For the text-containing cell, return its midpoint in [X, Y] coordinate format. 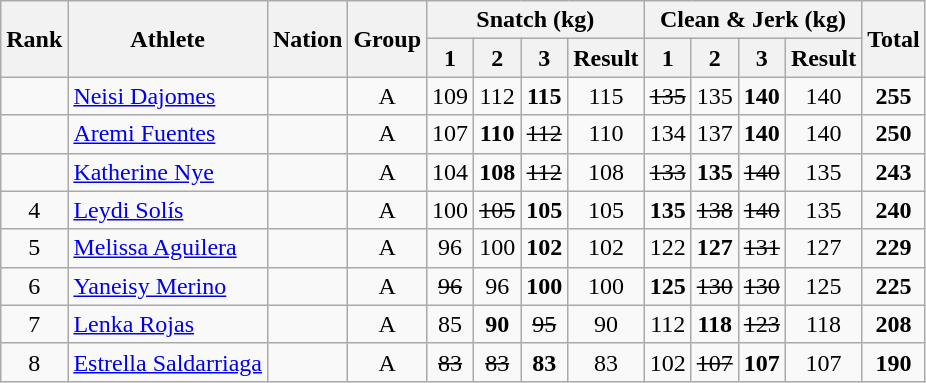
4 [34, 210]
Katherine Nye [168, 172]
Clean & Jerk (kg) [753, 20]
243 [894, 172]
Aremi Fuentes [168, 134]
134 [668, 134]
104 [450, 172]
137 [714, 134]
229 [894, 248]
Neisi Dajomes [168, 96]
Estrella Saldarriaga [168, 362]
190 [894, 362]
109 [450, 96]
7 [34, 324]
95 [544, 324]
122 [668, 248]
Total [894, 39]
250 [894, 134]
Rank [34, 39]
Athlete [168, 39]
Group [388, 39]
133 [668, 172]
225 [894, 286]
123 [762, 324]
Melissa Aguilera [168, 248]
Nation [307, 39]
8 [34, 362]
Leydi Solís [168, 210]
85 [450, 324]
Snatch (kg) [536, 20]
5 [34, 248]
Yaneisy Merino [168, 286]
138 [714, 210]
255 [894, 96]
208 [894, 324]
131 [762, 248]
6 [34, 286]
240 [894, 210]
Lenka Rojas [168, 324]
